Return the [x, y] coordinate for the center point of the cell that contains the specified text.  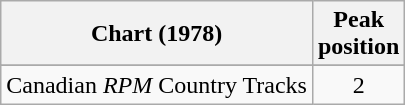
2 [358, 85]
Peakposition [358, 34]
Chart (1978) [157, 34]
Canadian RPM Country Tracks [157, 85]
